Identify which cell holds the provided text, then report its [x, y] central coordinate. 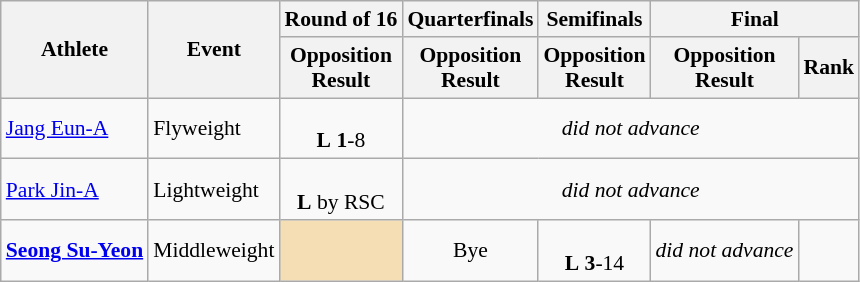
Lightweight [214, 190]
L 3-14 [594, 250]
Middleweight [214, 250]
Semifinals [594, 19]
L by RSC [340, 190]
Rank [830, 68]
Flyweight [214, 128]
L 1-8 [340, 128]
Quarterfinals [470, 19]
Event [214, 50]
Bye [470, 250]
Park Jin-A [74, 190]
Seong Su-Yeon [74, 250]
Athlete [74, 50]
Final [756, 19]
Round of 16 [340, 19]
Jang Eun-A [74, 128]
